Determine the (X, Y) coordinate at the center of the cell enclosing the given text.  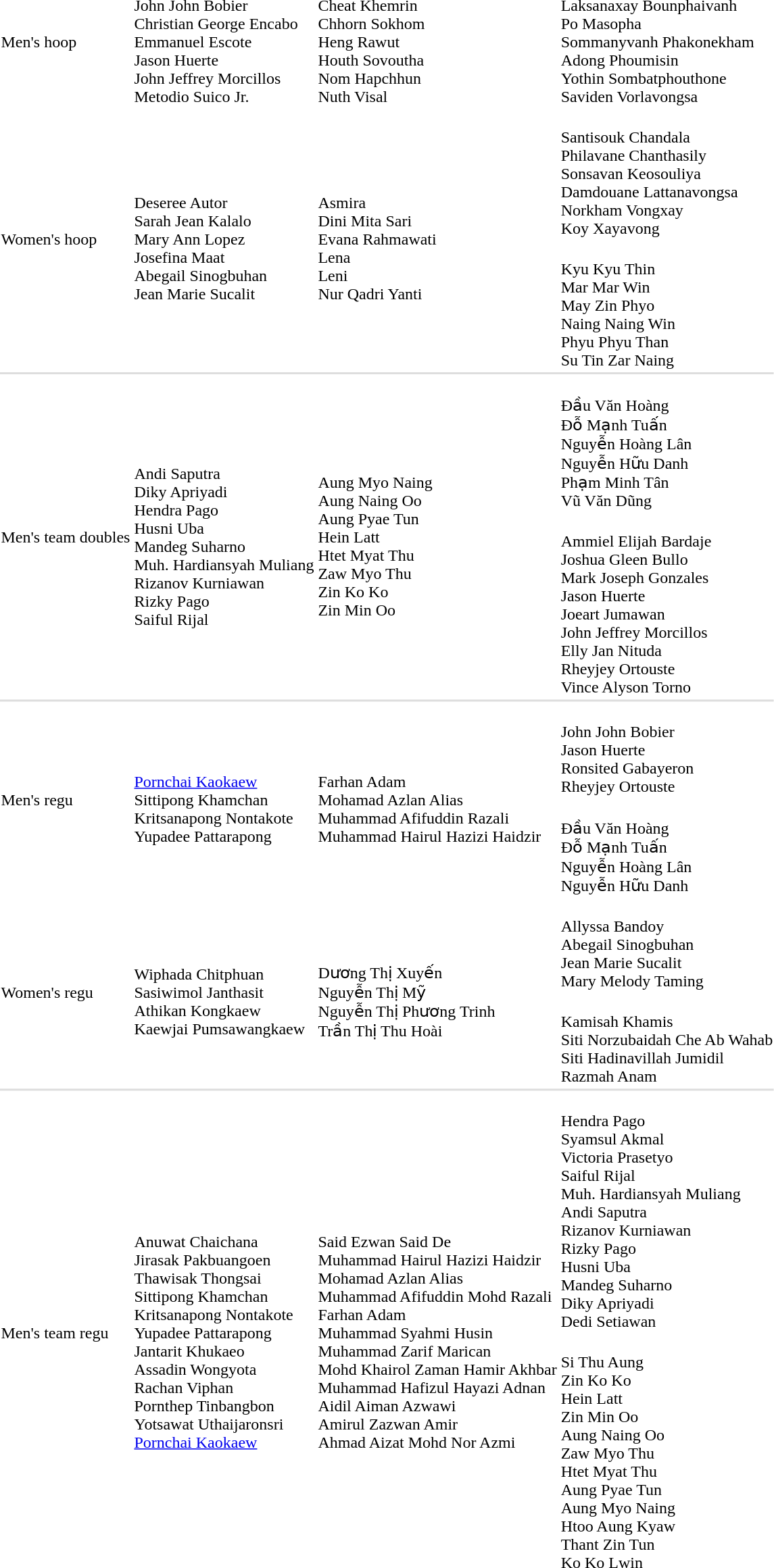
Đầu Văn HoàngĐỗ Mạnh TuấnNguyễn Hoàng LânNguyễn Hữu DanhPhạm Minh TânVũ Văn Dũng (667, 444)
John John BobierJason HuerteRonsited GabayeronRheyjey Ortouste (667, 751)
Kyu Kyu ThinMar Mar WinMay Zin PhyoNaing Naing WinPhyu Phyu ThanSu Tin Zar Naing (667, 305)
Pornchai KaokaewSittipong KhamchanKritsanapong NontakoteYupadee Pattarapong (224, 800)
Men's team doubles (66, 537)
Women's regu (66, 993)
Men's regu (66, 800)
Deseree AutorSarah Jean KalaloMary Ann LopezJosefina MaatAbegail SinogbuhanJean Marie Sucalit (224, 239)
Dương Thị XuyếnNguyễn Thị MỹNguyễn Thị Phương TrinhTrần Thị Thu Hoài (437, 993)
Đầu Văn HoàngĐỗ Mạnh TuấnNguyễn Hoàng LânNguyễn Hữu Danh (667, 847)
Andi Saputra Diky Apriyadi Hendra Pago Husni Uba Mandeg Suharno Muh. Hardiansyah Muliang Rizanov Kurniawan Rizky Pago Saiful Rijal (224, 537)
Allyssa BandoyAbegail SinogbuhanJean Marie SucalitMary Melody Taming (667, 945)
Farhan AdamMohamad Azlan AliasMuhammad Afifuddin RazaliMuhammad Hairul Hazizi Haidzir (437, 800)
Santisouk ChandalaPhilavane ChanthasilySonsavan KeosouliyaDamdouane LattanavongsaNorkham VongxayKoy Xayavong (667, 174)
AsmiraDini Mita SariEvana RahmawatiLenaLeniNur Qadri Yanti (437, 239)
Women's hoop (66, 239)
Kamisah KhamisSiti Norzubaidah Che Ab WahabSiti Hadinavillah JumidilRazmah Anam (667, 1040)
Wiphada ChitphuanSasiwimol JanthasitAthikan KongkaewKaewjai Pumsawangkaew (224, 993)
Aung Myo NaingAung Naing OoAung Pyae TunHein LattHtet Myat ThuZaw Myo ThuZin Ko KoZin Min Oo (437, 537)
